Determine the (X, Y) coordinate at the center of the cell enclosing the given text.  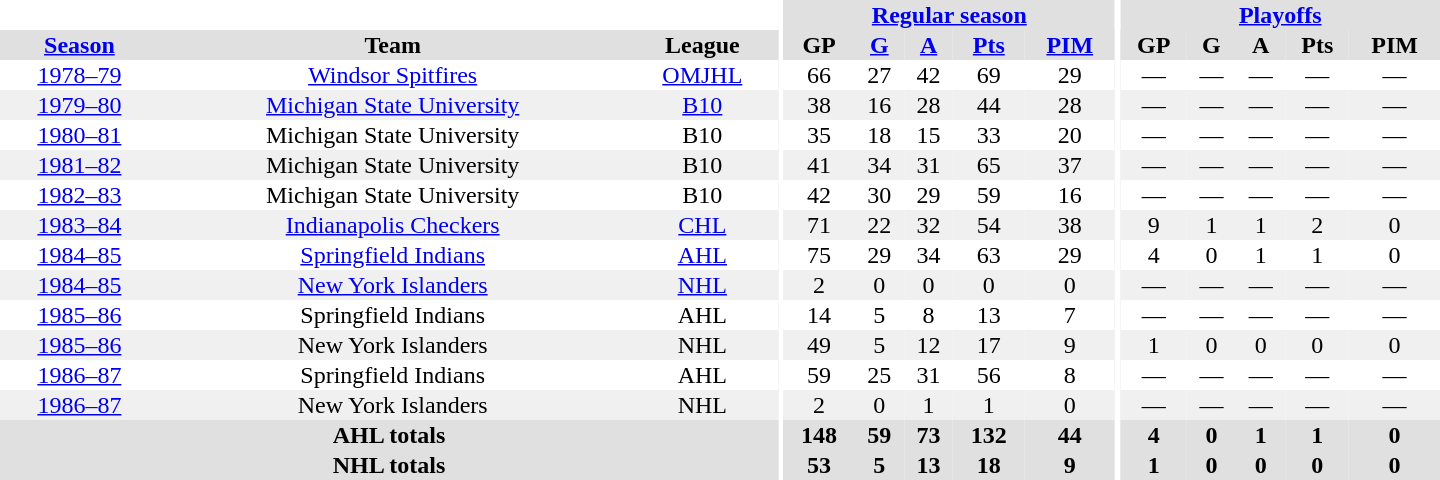
37 (1070, 165)
1980–81 (80, 135)
56 (988, 375)
League (703, 45)
OMJHL (703, 75)
14 (820, 315)
15 (928, 135)
NHL totals (389, 465)
22 (880, 225)
Playoffs (1280, 15)
148 (820, 435)
1981–82 (80, 165)
73 (928, 435)
35 (820, 135)
Windsor Spitfires (393, 75)
65 (988, 165)
25 (880, 375)
41 (820, 165)
CHL (703, 225)
69 (988, 75)
20 (1070, 135)
1978–79 (80, 75)
Team (393, 45)
12 (928, 345)
Season (80, 45)
132 (988, 435)
17 (988, 345)
AHL totals (389, 435)
75 (820, 255)
Indianapolis Checkers (393, 225)
32 (928, 225)
7 (1070, 315)
33 (988, 135)
63 (988, 255)
1983–84 (80, 225)
71 (820, 225)
53 (820, 465)
27 (880, 75)
Regular season (950, 15)
66 (820, 75)
1979–80 (80, 105)
54 (988, 225)
1982–83 (80, 195)
30 (880, 195)
49 (820, 345)
